Determine the (X, Y) coordinate at the center of the cell enclosing the given text.  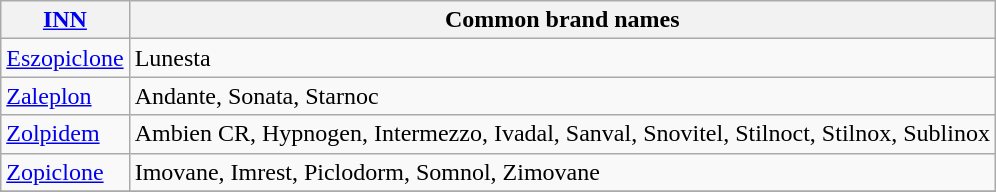
INN (65, 20)
Imovane, Imrest, Piclodorm, Somnol, Zimovane (562, 172)
Ambien CR, Hypnogen, Intermezzo, Ivadal, Sanval, Snovitel, Stilnoct, Stilnox, Sublinox (562, 134)
Lunesta (562, 58)
Common brand names (562, 20)
Zolpidem (65, 134)
Eszopiclone (65, 58)
Andante, Sonata, Starnoc (562, 96)
Zaleplon (65, 96)
Zopiclone (65, 172)
